Extract the (X, Y) coordinate from the center of the cell holding the provided text.  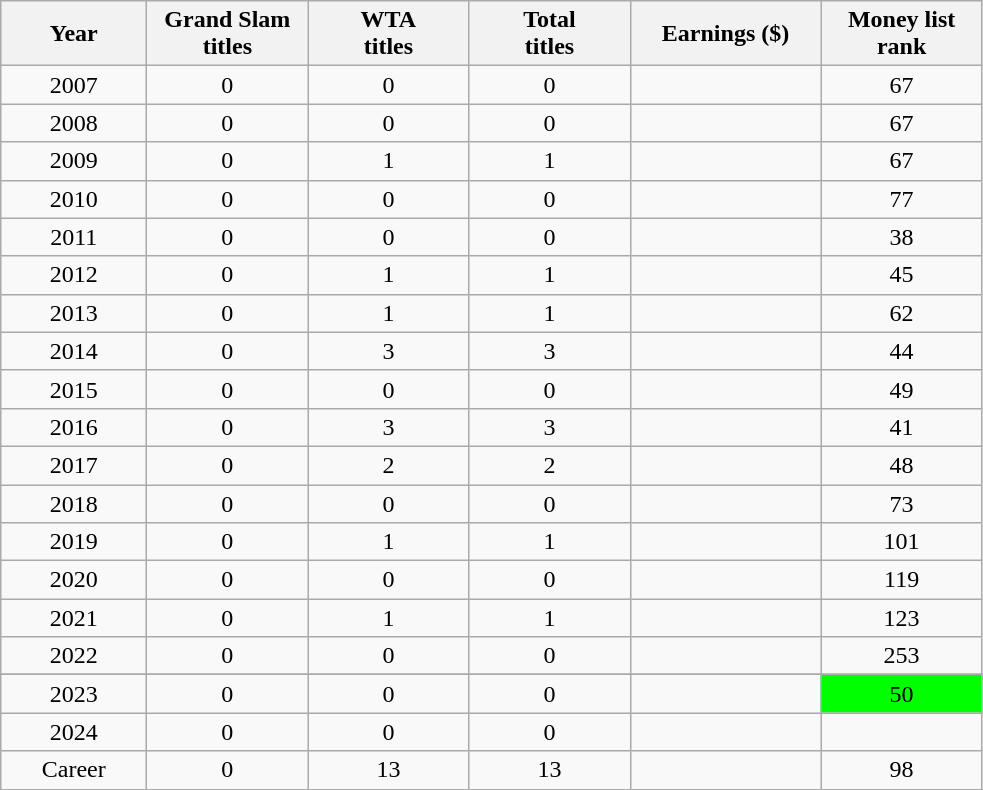
41 (902, 427)
Career (74, 770)
2013 (74, 313)
48 (902, 465)
2023 (74, 694)
123 (902, 618)
38 (902, 237)
Money list rank (902, 34)
50 (902, 694)
2012 (74, 275)
2022 (74, 656)
119 (902, 580)
2024 (74, 732)
2019 (74, 542)
253 (902, 656)
62 (902, 313)
Grand Slam titles (228, 34)
2014 (74, 351)
2011 (74, 237)
101 (902, 542)
2017 (74, 465)
2009 (74, 161)
Total titles (550, 34)
73 (902, 503)
WTA titles (388, 34)
2015 (74, 389)
2010 (74, 199)
2008 (74, 123)
2007 (74, 85)
2020 (74, 580)
Year (74, 34)
2016 (74, 427)
2021 (74, 618)
77 (902, 199)
44 (902, 351)
2018 (74, 503)
98 (902, 770)
Earnings ($) (726, 34)
49 (902, 389)
45 (902, 275)
